For the text-containing cell, return its midpoint in (x, y) coordinate format. 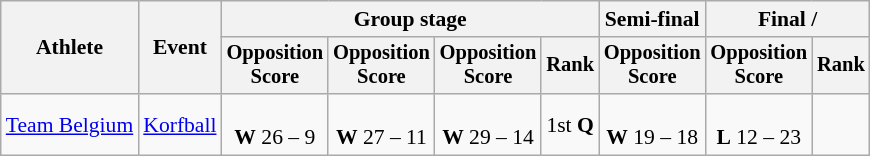
Semi-final (652, 19)
W 19 – 18 (652, 124)
W 29 – 14 (488, 124)
W 26 – 9 (276, 124)
Event (180, 48)
L 12 – 23 (758, 124)
W 27 – 11 (382, 124)
Final / (787, 19)
1st Q (570, 124)
Group stage (410, 19)
Korfball (180, 124)
Team Belgium (70, 124)
Athlete (70, 48)
